Capture the cell that displays the provided text and extract its [X, Y] central coordinate. 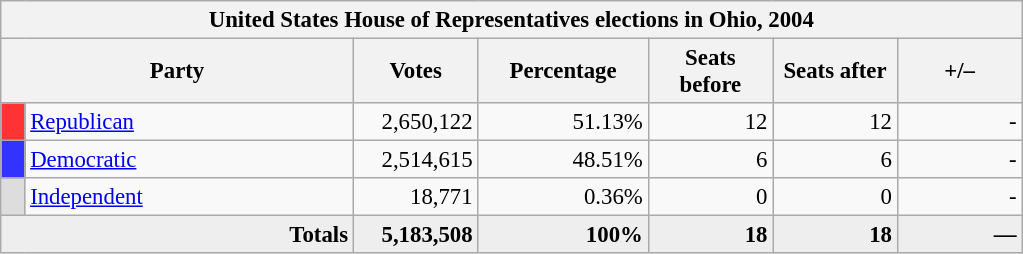
Votes [416, 72]
Republican [189, 122]
Seats after [836, 72]
Independent [189, 197]
2,514,615 [416, 160]
Party [178, 72]
18,771 [416, 197]
Percentage [563, 72]
2,650,122 [416, 122]
Seats before [710, 72]
Totals [178, 235]
— [960, 235]
+/– [960, 72]
United States House of Representatives elections in Ohio, 2004 [512, 20]
Democratic [189, 160]
48.51% [563, 160]
5,183,508 [416, 235]
0.36% [563, 197]
51.13% [563, 122]
100% [563, 235]
